Return [x, y] of the center of cell containing provided text 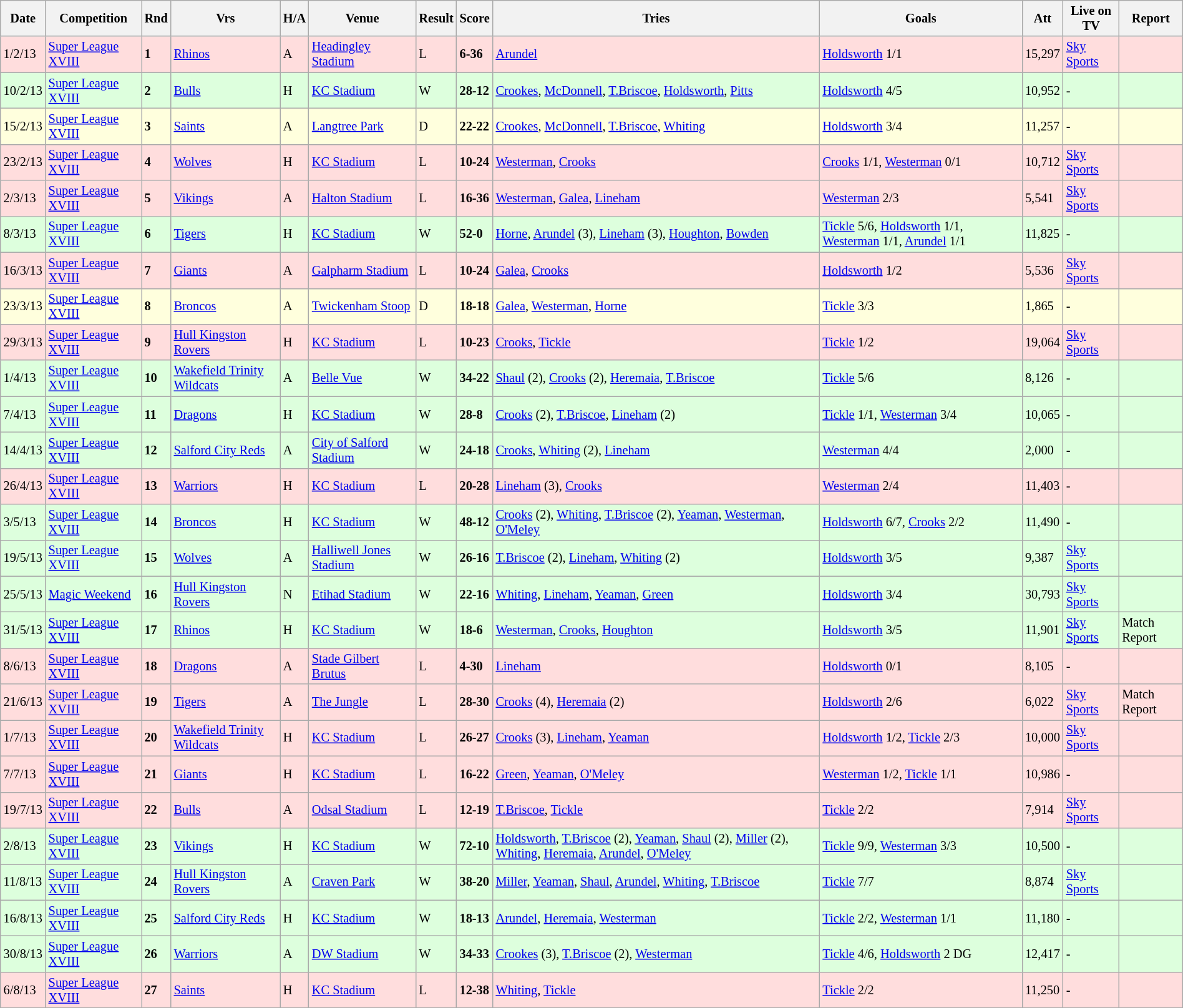
29/3/13 [23, 342]
Holdsworth 2/6 [921, 702]
10/2/13 [23, 91]
Tries [656, 18]
Live on TV [1091, 18]
12-38 [475, 990]
25 [156, 918]
Westerman 1/2, Tickle 1/1 [921, 774]
10 [156, 378]
Shaul (2), Crooks (2), Heremaia, T.Briscoe [656, 378]
11,257 [1043, 126]
1,865 [1043, 306]
2 [156, 91]
12-19 [475, 810]
25/5/13 [23, 594]
21/6/13 [23, 702]
23/3/13 [23, 306]
18-13 [475, 918]
Tickle 5/6 [921, 378]
Holdsworth 0/1 [921, 666]
Westerman 2/3 [921, 198]
10,065 [1043, 414]
5 [156, 198]
Tickle 4/6, Holdsworth 2 DG [921, 954]
Crookes, McDonnell, T.Briscoe, Whiting [656, 126]
6-36 [475, 54]
DW Stadium [362, 954]
34-22 [475, 378]
23/2/13 [23, 162]
1 [156, 54]
4-30 [475, 666]
1/4/13 [23, 378]
15,297 [1043, 54]
11,490 [1043, 522]
Holdsworth 6/7, Crooks 2/2 [921, 522]
18-18 [475, 306]
22-22 [475, 126]
H/A [295, 18]
Twickenham Stoop [362, 306]
10-23 [475, 342]
Crooks (2), Whiting, T.Briscoe (2), Yeaman, Westerman, O'Meley [656, 522]
The Jungle [362, 702]
11,180 [1043, 918]
16-36 [475, 198]
10,000 [1043, 738]
2,000 [1043, 450]
16/8/13 [23, 918]
Galpharm Stadium [362, 270]
15/2/13 [23, 126]
14/4/13 [23, 450]
16 [156, 594]
Att [1043, 18]
14 [156, 522]
Tickle 1/2 [921, 342]
Score [475, 18]
22-16 [475, 594]
Holdsworth, T.Briscoe (2), Yeaman, Shaul (2), Miller (2), Whiting, Heremaia, Arundel, O'Meley [656, 846]
3 [156, 126]
Green, Yeaman, O'Meley [656, 774]
11/8/13 [23, 882]
16-22 [475, 774]
12 [156, 450]
21 [156, 774]
Stade Gilbert Brutus [362, 666]
3/5/13 [23, 522]
16/3/13 [23, 270]
28-12 [475, 91]
Galea, Westerman, Horne [656, 306]
Crooks 1/1, Westerman 0/1 [921, 162]
Halton Stadium [362, 198]
Horne, Arundel (3), Lineham (3), Houghton, Bowden [656, 234]
31/5/13 [23, 630]
19/7/13 [23, 810]
Crooks, Whiting (2), Lineham [656, 450]
28-8 [475, 414]
52-0 [475, 234]
Holdsworth 1/2, Tickle 2/3 [921, 738]
17 [156, 630]
Competition [94, 18]
Headingley Stadium [362, 54]
Holdsworth 1/1 [921, 54]
Miller, Yeaman, Shaul, Arundel, Whiting, T.Briscoe [656, 882]
T.Briscoe (2), Lineham, Whiting (2) [656, 558]
28-30 [475, 702]
Etihad Stadium [362, 594]
Tickle 9/9, Westerman 3/3 [921, 846]
8,126 [1043, 378]
6/8/13 [23, 990]
5,541 [1043, 198]
Crooks, Tickle [656, 342]
Tickle 5/6, Holdsworth 1/1, Westerman 1/1, Arundel 1/1 [921, 234]
10,500 [1043, 846]
Rnd [156, 18]
2/8/13 [23, 846]
Westerman 2/4 [921, 486]
34-33 [475, 954]
N [295, 594]
Tickle 3/3 [921, 306]
22 [156, 810]
19,064 [1043, 342]
20 [156, 738]
23 [156, 846]
Crookes (3), T.Briscoe (2), Westerman [656, 954]
8,874 [1043, 882]
2/3/13 [23, 198]
7/7/13 [23, 774]
9 [156, 342]
11,901 [1043, 630]
18 [156, 666]
Odsal Stadium [362, 810]
Holdsworth 1/2 [921, 270]
11 [156, 414]
6 [156, 234]
18-6 [475, 630]
27 [156, 990]
8,105 [1043, 666]
10,986 [1043, 774]
Westerman 4/4 [921, 450]
1/2/13 [23, 54]
26-27 [475, 738]
12,417 [1043, 954]
Crooks (3), Lineham, Yeaman [656, 738]
48-12 [475, 522]
20-28 [475, 486]
Magic Weekend [94, 594]
5,536 [1043, 270]
Crooks (4), Heremaia (2) [656, 702]
24-18 [475, 450]
26 [156, 954]
7/4/13 [23, 414]
30,793 [1043, 594]
Westerman, Crooks, Houghton [656, 630]
4 [156, 162]
72-10 [475, 846]
Langtree Park [362, 126]
8/6/13 [23, 666]
T.Briscoe, Tickle [656, 810]
Lineham [656, 666]
9,387 [1043, 558]
Date [23, 18]
Lineham (3), Crooks [656, 486]
Holdsworth 4/5 [921, 91]
Venue [362, 18]
Arundel, Heremaia, Westerman [656, 918]
Westerman, Crooks [656, 162]
City of Salford Stadium [362, 450]
Halliwell Jones Stadium [362, 558]
38-20 [475, 882]
11,825 [1043, 234]
Report [1151, 18]
13 [156, 486]
11,250 [1043, 990]
11,403 [1043, 486]
10,712 [1043, 162]
Tickle 1/1, Westerman 3/4 [921, 414]
19 [156, 702]
Belle Vue [362, 378]
6,022 [1043, 702]
Tickle 2/2, Westerman 1/1 [921, 918]
Whiting, Tickle [656, 990]
Goals [921, 18]
Vrs [226, 18]
Crookes, McDonnell, T.Briscoe, Holdsworth, Pitts [656, 91]
1/7/13 [23, 738]
26/4/13 [23, 486]
Westerman, Galea, Lineham [656, 198]
7 [156, 270]
Galea, Crooks [656, 270]
Result [436, 18]
10,952 [1043, 91]
8/3/13 [23, 234]
8 [156, 306]
15 [156, 558]
Arundel [656, 54]
19/5/13 [23, 558]
30/8/13 [23, 954]
Whiting, Lineham, Yeaman, Green [656, 594]
Tickle 7/7 [921, 882]
26-16 [475, 558]
Crooks (2), T.Briscoe, Lineham (2) [656, 414]
24 [156, 882]
7,914 [1043, 810]
Craven Park [362, 882]
